Return the [X, Y] coordinate for the center point of the cell that contains the specified text.  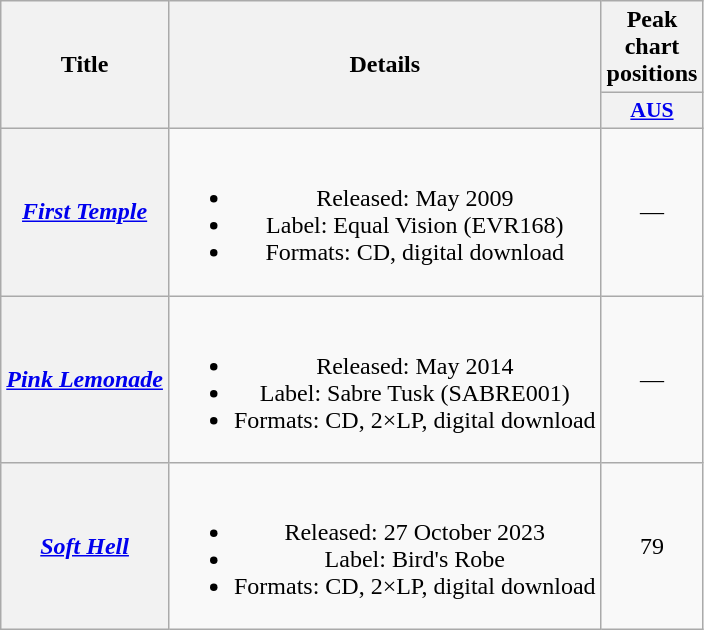
Pink Lemonade [85, 380]
AUS [652, 111]
Released: 27 October 2023Label: Bird's RobeFormats: CD, 2×LP, digital download [384, 546]
First Temple [85, 212]
79 [652, 546]
Released: May 2014Label: Sabre Tusk (SABRE001)Formats: CD, 2×LP, digital download [384, 380]
Soft Hell [85, 546]
Details [384, 65]
Peak chart positions [652, 47]
Title [85, 65]
Released: May 2009Label: Equal Vision (EVR168)Formats: CD, digital download [384, 212]
